Provide the (x, y) coordinate of the cell's center where the given text is located.  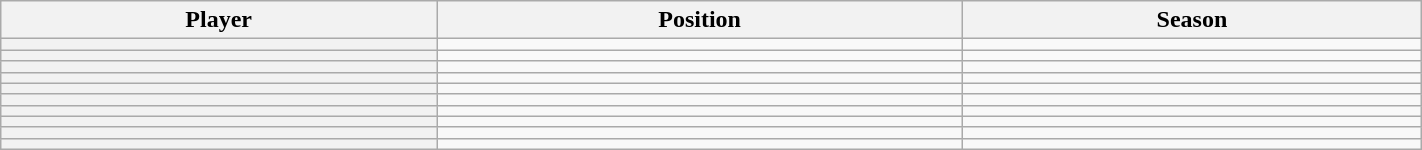
Player (219, 20)
Position (700, 20)
Season (1192, 20)
